Detect which cell encompasses the target text, then output its [x, y] center coordinate. 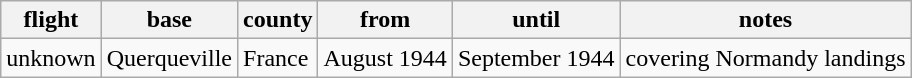
August 1944 [385, 58]
September 1944 [536, 58]
until [536, 20]
covering Normandy landings [766, 58]
France [278, 58]
county [278, 20]
flight [51, 20]
Querqueville [169, 58]
notes [766, 20]
from [385, 20]
base [169, 20]
unknown [51, 58]
